Identify which cell holds the provided text, then report its [X, Y] central coordinate. 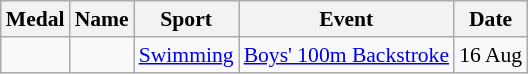
Name [102, 19]
Boys' 100m Backstroke [346, 55]
Date [490, 19]
Medal [36, 19]
Event [346, 19]
16 Aug [490, 55]
Swimming [186, 55]
Sport [186, 19]
